Provide the [X, Y] coordinate of the cell's center where the given text is located.  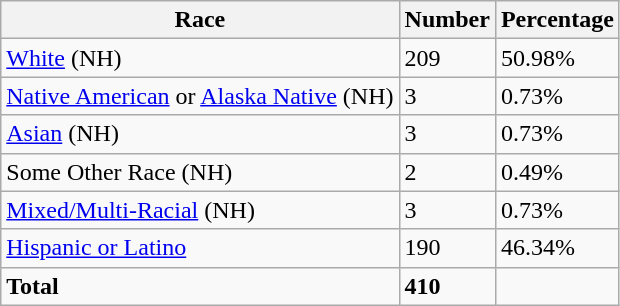
Number [447, 20]
Some Other Race (NH) [200, 172]
190 [447, 248]
50.98% [557, 58]
2 [447, 172]
Native American or Alaska Native (NH) [200, 96]
White (NH) [200, 58]
Asian (NH) [200, 134]
410 [447, 286]
Race [200, 20]
Total [200, 286]
209 [447, 58]
Mixed/Multi-Racial (NH) [200, 210]
0.49% [557, 172]
Hispanic or Latino [200, 248]
46.34% [557, 248]
Percentage [557, 20]
